Return [X, Y] of the center of cell containing provided text 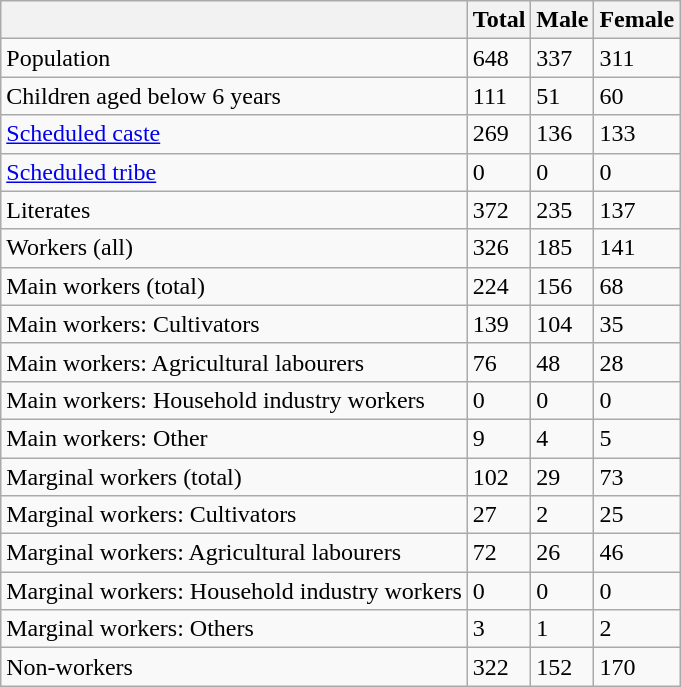
326 [499, 248]
Children aged below 6 years [234, 96]
3 [499, 629]
35 [637, 324]
224 [499, 286]
72 [499, 553]
26 [562, 553]
Male [562, 20]
Literates [234, 210]
51 [562, 96]
4 [562, 438]
136 [562, 134]
322 [499, 667]
133 [637, 134]
Main workers: Household industry workers [234, 400]
1 [562, 629]
Marginal workers: Agricultural labourers [234, 553]
139 [499, 324]
Marginal workers: Household industry workers [234, 591]
Population [234, 58]
170 [637, 667]
48 [562, 362]
372 [499, 210]
Marginal workers: Cultivators [234, 515]
27 [499, 515]
5 [637, 438]
Scheduled tribe [234, 172]
269 [499, 134]
137 [637, 210]
337 [562, 58]
28 [637, 362]
152 [562, 667]
Non-workers [234, 667]
Marginal workers: Others [234, 629]
29 [562, 477]
235 [562, 210]
Main workers (total) [234, 286]
46 [637, 553]
185 [562, 248]
Marginal workers (total) [234, 477]
Main workers: Cultivators [234, 324]
Scheduled caste [234, 134]
102 [499, 477]
111 [499, 96]
156 [562, 286]
Total [499, 20]
104 [562, 324]
Workers (all) [234, 248]
Female [637, 20]
Main workers: Agricultural labourers [234, 362]
648 [499, 58]
60 [637, 96]
311 [637, 58]
25 [637, 515]
9 [499, 438]
141 [637, 248]
Main workers: Other [234, 438]
73 [637, 477]
68 [637, 286]
76 [499, 362]
